Pinpoint the cell where the given text exists, returning its [x, y] midpoint coordinate. 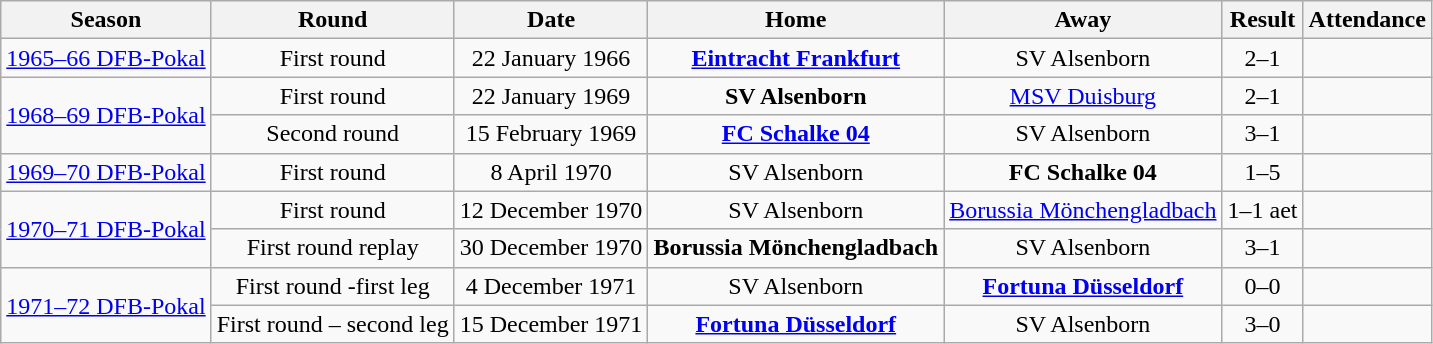
1968–69 DFB-Pokal [106, 115]
Season [106, 20]
Away [1083, 20]
3–0 [1262, 324]
1965–66 DFB-Pokal [106, 58]
Eintracht Frankfurt [796, 58]
1971–72 DFB-Pokal [106, 305]
Round [332, 20]
0–0 [1262, 286]
30 December 1970 [551, 248]
Attendance [1367, 20]
Home [796, 20]
MSV Duisburg [1083, 96]
First round -first leg [332, 286]
Date [551, 20]
Second round [332, 134]
1969–70 DFB-Pokal [106, 172]
4 December 1971 [551, 286]
1–5 [1262, 172]
15 February 1969 [551, 134]
First round replay [332, 248]
22 January 1969 [551, 96]
1–1 aet [1262, 210]
8 April 1970 [551, 172]
22 January 1966 [551, 58]
15 December 1971 [551, 324]
1970–71 DFB-Pokal [106, 229]
Result [1262, 20]
First round – second leg [332, 324]
12 December 1970 [551, 210]
